For the text-containing cell, return its midpoint in (X, Y) coordinate format. 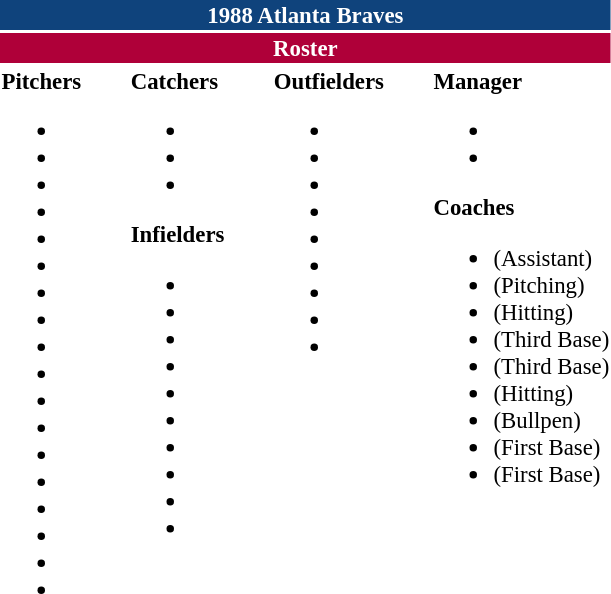
1988 Atlanta Braves (306, 15)
Roster (306, 48)
